Scan for the cell matching the given text and deliver its (X, Y) coordinate at center. 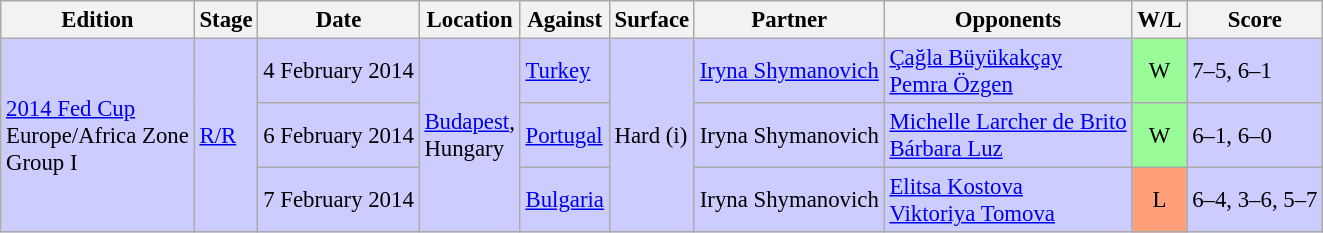
4 February 2014 (338, 72)
Bulgaria (564, 200)
Portugal (564, 136)
L (1160, 200)
7 February 2014 (338, 200)
Date (338, 20)
Score (1255, 20)
Michelle Larcher de Brito Bárbara Luz (1008, 136)
Edition (98, 20)
Partner (789, 20)
W/L (1160, 20)
Location (470, 20)
Opponents (1008, 20)
7–5, 6–1 (1255, 72)
Surface (652, 20)
Turkey (564, 72)
Hard (i) (652, 136)
Stage (226, 20)
Budapest, Hungary (470, 136)
6 February 2014 (338, 136)
Çağla Büyükakçay Pemra Özgen (1008, 72)
6–1, 6–0 (1255, 136)
2014 Fed Cup Europe/Africa Zone Group I (98, 136)
Elitsa Kostova Viktoriya Tomova (1008, 200)
Against (564, 20)
R/R (226, 136)
6–4, 3–6, 5–7 (1255, 200)
